From the cell containing the given text, extract its center point as (x, y) coordinate. 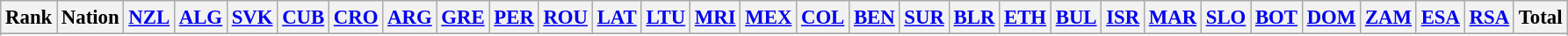
DOM (1331, 18)
BOT (1277, 18)
ISR (1123, 18)
Nation (90, 18)
ESA (1441, 18)
LAT (617, 18)
NZL (149, 18)
ALG (200, 18)
MRI (715, 18)
SLO (1225, 18)
CRO (357, 18)
Rank (29, 18)
GRE (463, 18)
PER (514, 18)
BEN (875, 18)
CUB (304, 18)
ZAM (1389, 18)
ARG (409, 18)
ETH (1026, 18)
SUR (924, 18)
SVK (251, 18)
COL (823, 18)
MAR (1172, 18)
LTU (666, 18)
Total (1540, 18)
RSA (1489, 18)
MEX (769, 18)
ROU (566, 18)
BUL (1075, 18)
BLR (973, 18)
